Search for the cell housing the specified text and yield its [x, y] center coordinate. 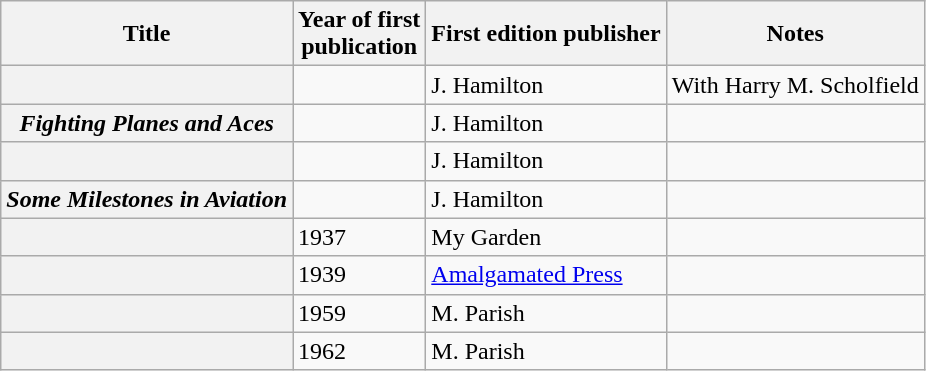
1962 [360, 351]
First edition publisher [546, 34]
Fighting Planes and Aces [147, 123]
Some Milestones in Aviation [147, 199]
1959 [360, 313]
Amalgamated Press [546, 275]
Notes [795, 34]
Year of firstpublication [360, 34]
My Garden [546, 237]
1939 [360, 275]
With Harry M. Scholfield [795, 85]
Title [147, 34]
1937 [360, 237]
